Scan for the cell matching the given text and deliver its [X, Y] coordinate at center. 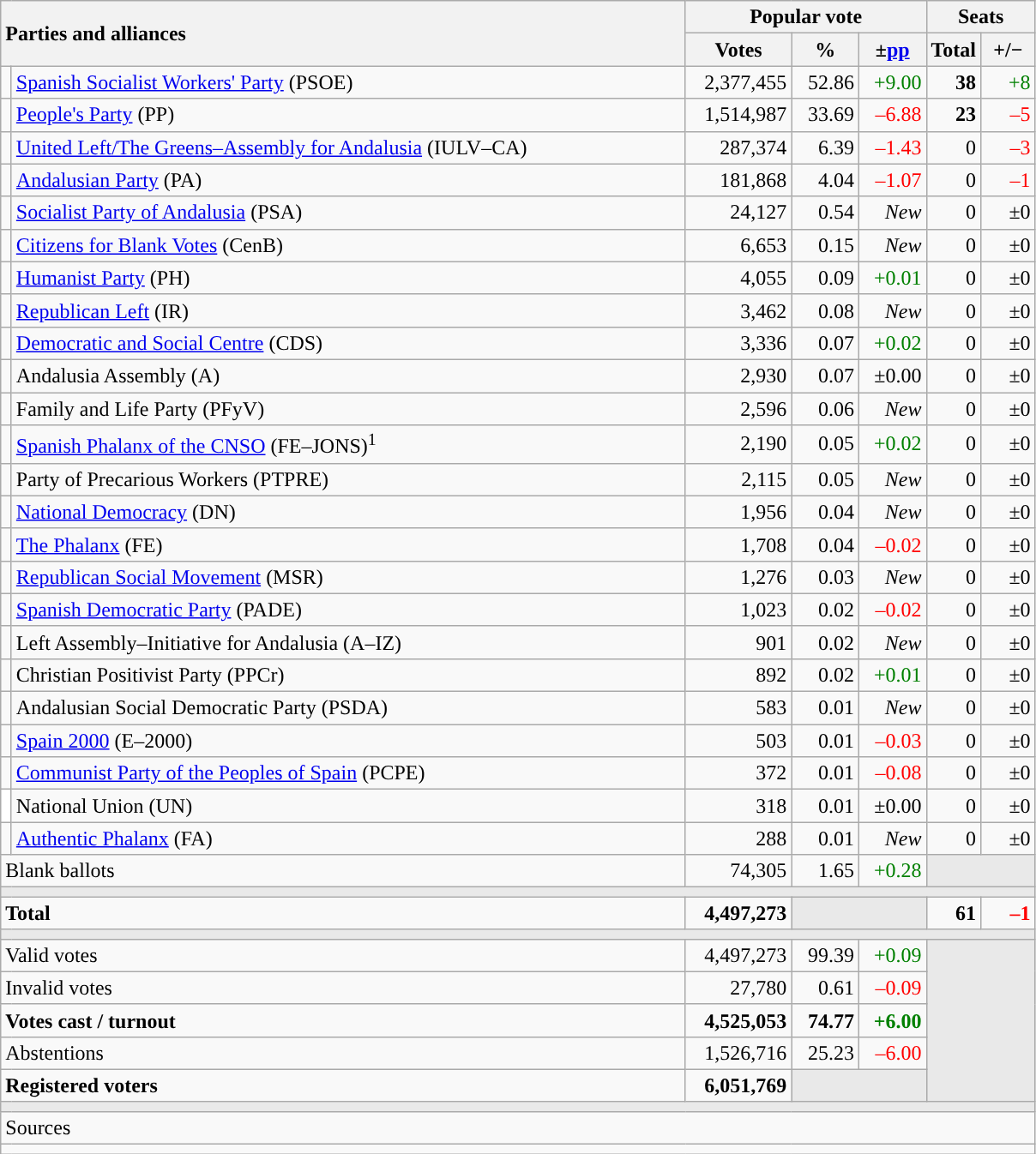
4,525,053 [738, 1020]
892 [738, 675]
Popular vote [806, 17]
24,127 [738, 213]
61 [954, 913]
Sources [518, 1127]
–5 [1009, 115]
–6.00 [892, 1053]
33.69 [825, 115]
0.15 [825, 245]
–1.43 [892, 147]
288 [738, 838]
+0.28 [892, 871]
+0.09 [892, 955]
74,305 [738, 871]
The Phalanx (FE) [348, 544]
1,708 [738, 544]
–0.09 [892, 988]
23 [954, 115]
Christian Positivist Party (PPCr) [348, 675]
Valid votes [343, 955]
Votes [738, 50]
Invalid votes [343, 988]
901 [738, 642]
27,780 [738, 988]
+6.00 [892, 1020]
–0.08 [892, 773]
+/− [1009, 50]
Republican Social Movement (MSR) [348, 577]
318 [738, 806]
287,374 [738, 147]
2,596 [738, 409]
0.61 [825, 988]
99.39 [825, 955]
6,051,769 [738, 1085]
0.09 [825, 278]
Communist Party of the Peoples of Spain (PCPE) [348, 773]
1,514,987 [738, 115]
25.23 [825, 1053]
503 [738, 741]
Authentic Phalanx (FA) [348, 838]
Left Assembly–Initiative for Andalusia (A–IZ) [348, 642]
% [825, 50]
74.77 [825, 1020]
Humanist Party (PH) [348, 278]
0.54 [825, 213]
Party of Precarious Workers (PTPRE) [348, 479]
±pp [892, 50]
Abstentions [343, 1053]
3,336 [738, 343]
372 [738, 773]
Andalusian Social Democratic Party (PSDA) [348, 708]
Andalusian Party (PA) [348, 180]
2,190 [738, 444]
Spain 2000 (E–2000) [348, 741]
4,055 [738, 278]
Spanish Socialist Workers' Party (PSOE) [348, 82]
2,377,455 [738, 82]
Republican Left (IR) [348, 310]
0.06 [825, 409]
1,526,716 [738, 1053]
1,956 [738, 512]
38 [954, 82]
6.39 [825, 147]
Socialist Party of Andalusia (PSA) [348, 213]
Democratic and Social Centre (CDS) [348, 343]
–0.03 [892, 741]
United Left/The Greens–Assembly for Andalusia (IULV–CA) [348, 147]
Parties and alliances [343, 33]
Blank ballots [343, 871]
1,023 [738, 610]
+8 [1009, 82]
6,653 [738, 245]
0.08 [825, 310]
0.03 [825, 577]
3,462 [738, 310]
Family and Life Party (PFyV) [348, 409]
National Democracy (DN) [348, 512]
People's Party (PP) [348, 115]
Votes cast / turnout [343, 1020]
Andalusia Assembly (A) [348, 376]
181,868 [738, 180]
Seats [981, 17]
Citizens for Blank Votes (CenB) [348, 245]
1.65 [825, 871]
Registered voters [343, 1085]
1,276 [738, 577]
583 [738, 708]
National Union (UN) [348, 806]
4.04 [825, 180]
–1.07 [892, 180]
52.86 [825, 82]
Spanish Phalanx of the CNSO (FE–JONS)1 [348, 444]
–3 [1009, 147]
2,930 [738, 376]
2,115 [738, 479]
Spanish Democratic Party (PADE) [348, 610]
+9.00 [892, 82]
–6.88 [892, 115]
